Pinpoint the cell where the given text exists, returning its [X, Y] midpoint coordinate. 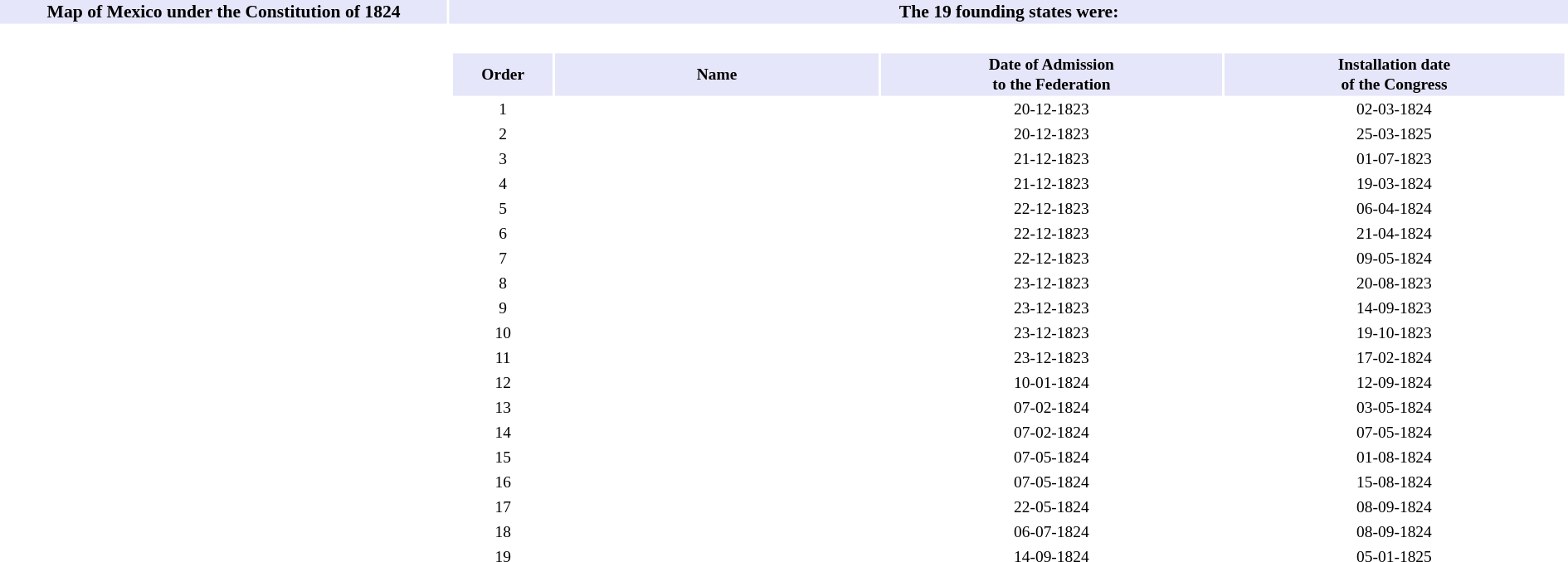
18 [503, 532]
The 19 founding states were: [1009, 12]
Installation dateof the Congress [1394, 75]
09-05-1824 [1394, 259]
15 [503, 458]
01-07-1823 [1394, 159]
Map of Mexico under the Constitution of 1824 [224, 12]
02-03-1824 [1394, 109]
12 [503, 383]
21-04-1824 [1394, 234]
8 [503, 283]
4 [503, 184]
1 [503, 109]
7 [503, 259]
Name [717, 75]
11 [503, 358]
2 [503, 134]
10 [503, 333]
3 [503, 159]
13 [503, 408]
06-07-1824 [1051, 532]
14 [503, 433]
12-09-1824 [1394, 383]
14-09-1823 [1394, 308]
9 [503, 308]
Date of Admissionto the Federation [1051, 75]
17 [503, 507]
Order [503, 75]
19-10-1823 [1394, 333]
01-08-1824 [1394, 458]
22-05-1824 [1051, 507]
16 [503, 482]
15-08-1824 [1394, 482]
19-03-1824 [1394, 184]
25-03-1825 [1394, 134]
03-05-1824 [1394, 408]
6 [503, 234]
5 [503, 209]
06-04-1824 [1394, 209]
10-01-1824 [1051, 383]
20-08-1823 [1394, 283]
17-02-1824 [1394, 358]
